Determine the (x, y) coordinate at the center of the cell enclosing the given text.  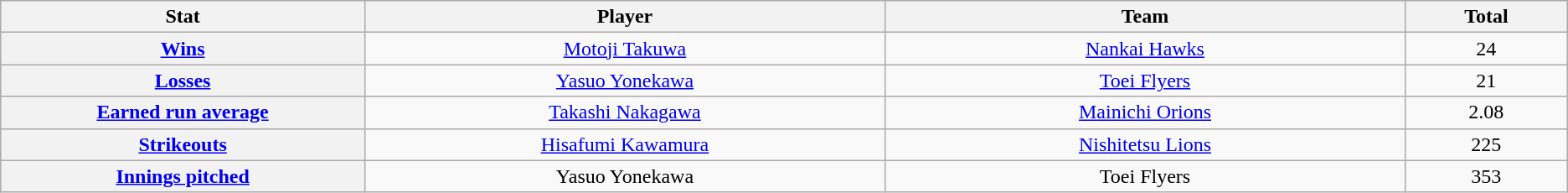
Losses (183, 81)
225 (1486, 144)
Team (1144, 17)
Nankai Hawks (1144, 49)
Stat (183, 17)
Innings pitched (183, 176)
Hisafumi Kawamura (625, 144)
Mainichi Orions (1144, 112)
Total (1486, 17)
353 (1486, 176)
Motoji Takuwa (625, 49)
Earned run average (183, 112)
2.08 (1486, 112)
Takashi Nakagawa (625, 112)
Nishitetsu Lions (1144, 144)
21 (1486, 81)
Wins (183, 49)
24 (1486, 49)
Strikeouts (183, 144)
Player (625, 17)
